Determine the [X, Y] coordinate at the center of the cell enclosing the given text.  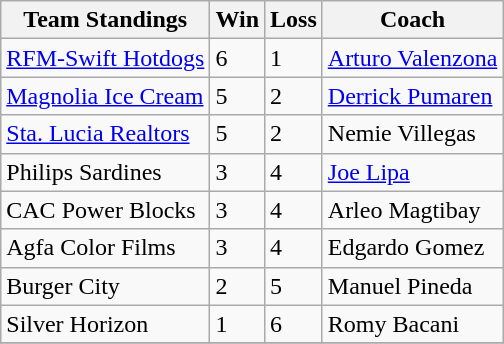
Philips Sardines [106, 172]
Edgardo Gomez [412, 248]
Burger City [106, 286]
Arleo Magtibay [412, 210]
Team Standings [106, 20]
CAC Power Blocks [106, 210]
Joe Lipa [412, 172]
Derrick Pumaren [412, 96]
Coach [412, 20]
Nemie Villegas [412, 134]
RFM-Swift Hotdogs [106, 58]
Magnolia Ice Cream [106, 96]
Arturo Valenzona [412, 58]
Loss [294, 20]
Manuel Pineda [412, 286]
Sta. Lucia Realtors [106, 134]
Romy Bacani [412, 324]
Win [238, 20]
Agfa Color Films [106, 248]
Silver Horizon [106, 324]
